From the cell containing the given text, extract its center point as [x, y] coordinate. 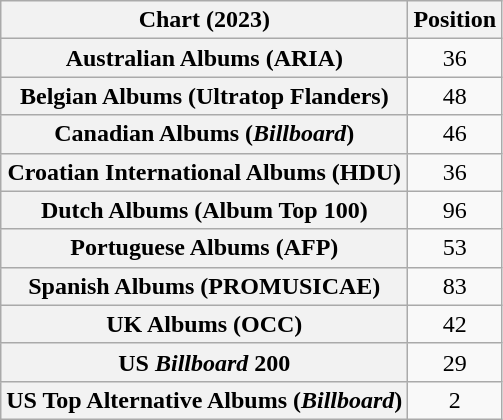
46 [455, 134]
UK Albums (OCC) [204, 324]
Position [455, 20]
83 [455, 286]
2 [455, 400]
Belgian Albums (Ultratop Flanders) [204, 96]
Dutch Albums (Album Top 100) [204, 210]
42 [455, 324]
48 [455, 96]
Croatian International Albums (HDU) [204, 172]
96 [455, 210]
Canadian Albums (Billboard) [204, 134]
Spanish Albums (PROMUSICAE) [204, 286]
US Top Alternative Albums (Billboard) [204, 400]
Australian Albums (ARIA) [204, 58]
Chart (2023) [204, 20]
Portuguese Albums (AFP) [204, 248]
53 [455, 248]
29 [455, 362]
US Billboard 200 [204, 362]
